For the text-containing cell, return its midpoint in [X, Y] coordinate format. 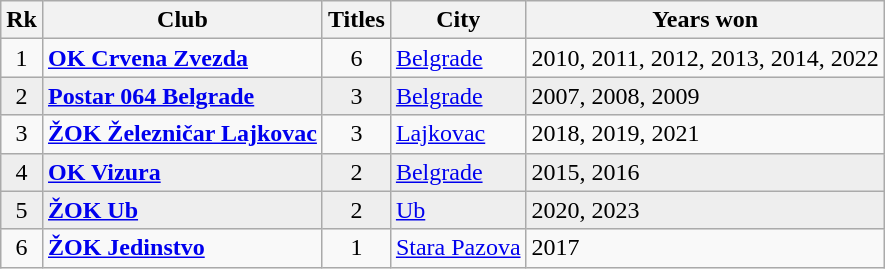
2015, 2016 [705, 172]
2018, 2019, 2021 [705, 134]
Lajkovac [458, 134]
5 [22, 210]
OK Vizura [182, 172]
2007, 2008, 2009 [705, 96]
2017 [705, 248]
ŽOK Ub [182, 210]
Postar 064 Belgrade [182, 96]
Titles [356, 20]
OK Crvena Zvezda [182, 58]
Ub [458, 210]
Years won [705, 20]
Club [182, 20]
Stara Pazova [458, 248]
2010, 2011, 2012, 2013, 2014, 2022 [705, 58]
ŽOK Jedinstvo [182, 248]
ŽOK Železničar Lajkovac [182, 134]
City [458, 20]
Rk [22, 20]
4 [22, 172]
2020, 2023 [705, 210]
